Find where the given text appears and provide that cell's center as [x, y] coordinate. 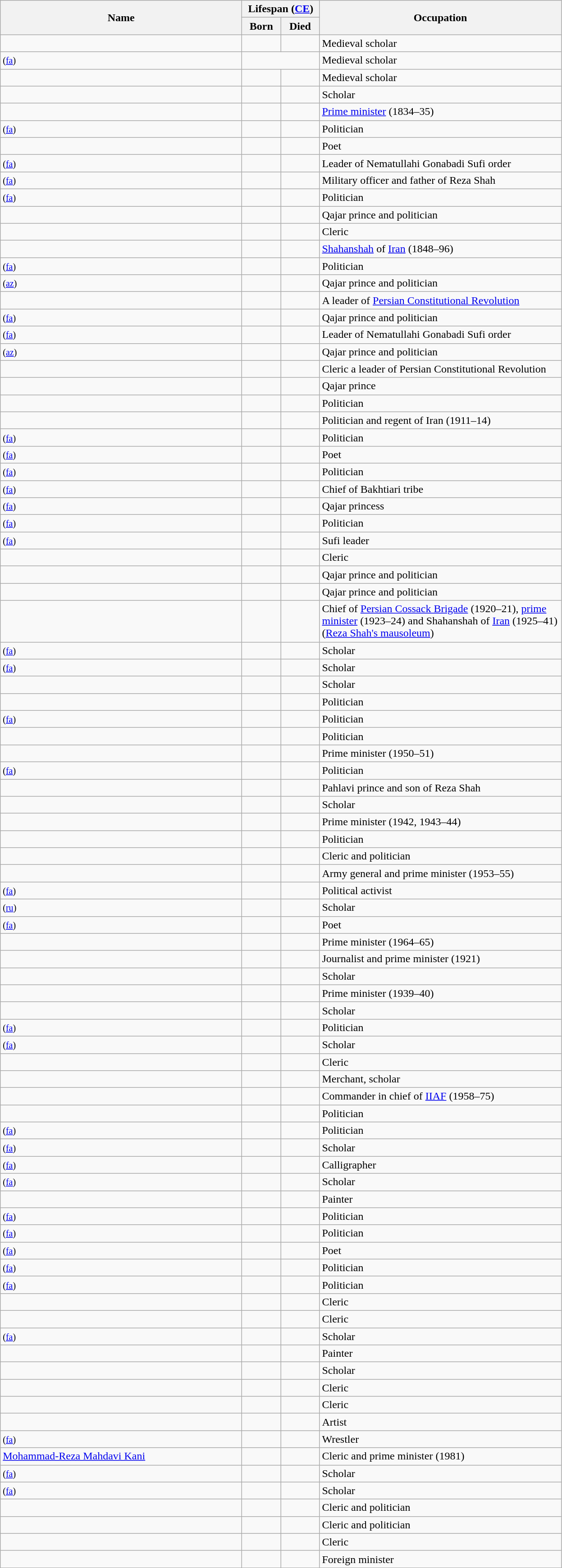
Pahlavi prince and son of Reza Shah [440, 788]
Mohammad-Reza Mahdavi Kani [121, 1456]
Born [261, 26]
Chief of Persian Cossack Brigade (1920–21), prime minister (1923–24) and Shahanshah of Iran (1925–41) (Reza Shah's mausoleum) [440, 621]
Prime minister (1942, 1943–44) [440, 822]
Prime minister (1950–51) [440, 753]
Military officer and father of Reza Shah [440, 180]
Politician and regent of Iran (1911–14) [440, 420]
(ru) [121, 908]
Prime minister (1964–65) [440, 942]
Political activist [440, 891]
Qajar prince [440, 386]
Calligrapher [440, 1165]
Army general and prime minister (1953–55) [440, 873]
Chief of Bakhtiari tribe [440, 489]
A leader of Persian Constitutional Revolution [440, 300]
Occupation [440, 18]
Foreign minister [440, 1559]
Sufi leader [440, 541]
Name [121, 18]
Qajar princess [440, 506]
Cleric a leader of Persian Constitutional Revolution [440, 369]
Wrestler [440, 1439]
Merchant, scholar [440, 1079]
Died [300, 26]
Lifespan (CE) [281, 9]
Prime minister (1939–40) [440, 993]
Prime minister (1834–35) [440, 112]
Artist [440, 1422]
Cleric and prime minister (1981) [440, 1456]
Journalist and prime minister (1921) [440, 959]
Shahanshah of Iran (1848–96) [440, 249]
Commander in chief of IIAF (1958–75) [440, 1096]
